Return (X, Y) of the center of cell containing provided text 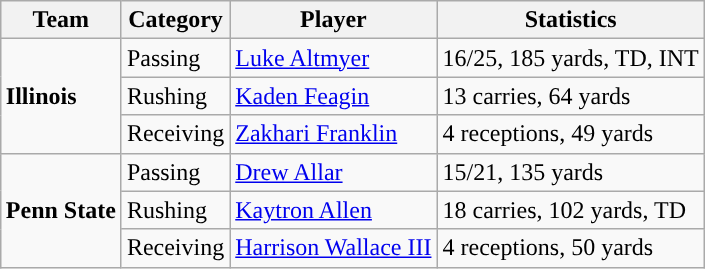
Penn State (60, 210)
Kaytron Allen (334, 210)
13 carries, 64 yards (570, 96)
16/25, 185 yards, TD, INT (570, 58)
Zakhari Franklin (334, 134)
Kaden Feagin (334, 96)
Team (60, 20)
Harrison Wallace III (334, 248)
Player (334, 20)
Luke Altmyer (334, 58)
15/21, 135 yards (570, 172)
Category (175, 20)
4 receptions, 49 yards (570, 134)
Drew Allar (334, 172)
4 receptions, 50 yards (570, 248)
Statistics (570, 20)
18 carries, 102 yards, TD (570, 210)
Illinois (60, 96)
